Pinpoint the cell where the given text exists, returning its [X, Y] midpoint coordinate. 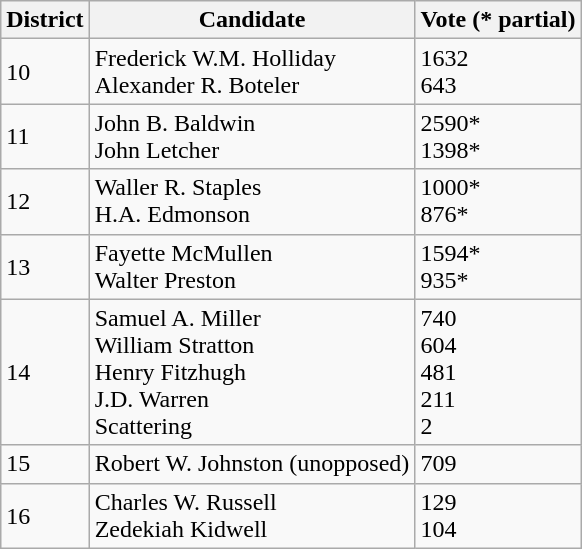
Fayette McMullenWalter Preston [252, 266]
709 [498, 464]
16 [45, 516]
14 [45, 372]
129104 [498, 516]
7406044812112 [498, 372]
Waller R. StaplesH.A. Edmonson [252, 202]
John B. BaldwinJohn Letcher [252, 136]
2590*1398* [498, 136]
1000*876* [498, 202]
Robert W. Johnston (unopposed) [252, 464]
Samuel A. MillerWilliam StrattonHenry FitzhughJ.D. WarrenScattering [252, 372]
12 [45, 202]
1632643 [498, 72]
Candidate [252, 20]
Vote (* partial) [498, 20]
1594*935* [498, 266]
15 [45, 464]
11 [45, 136]
Frederick W.M. HollidayAlexander R. Boteler [252, 72]
Charles W. RussellZedekiah Kidwell [252, 516]
District [45, 20]
10 [45, 72]
13 [45, 266]
